Locate the cell with the specified text and output its [X, Y] center coordinate. 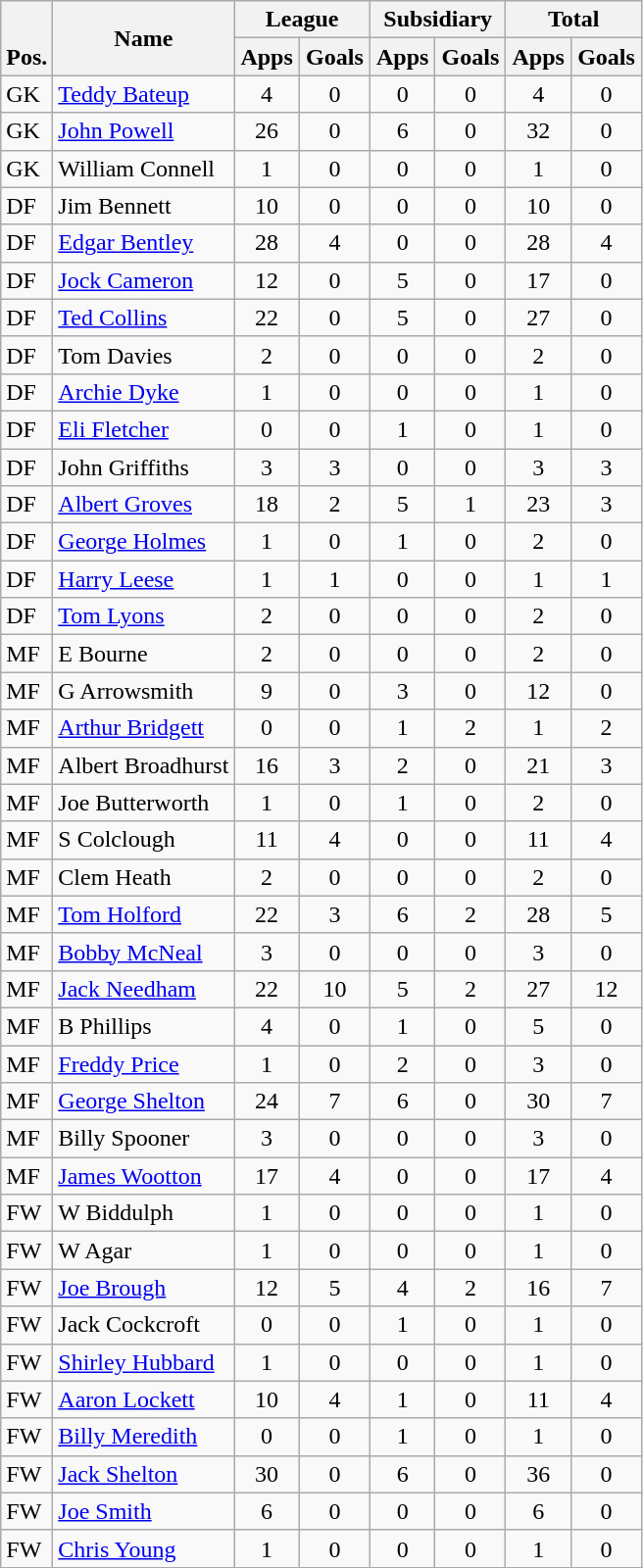
Arthur Bridgett [143, 728]
23 [539, 505]
9 [267, 691]
Bobby McNeal [143, 952]
Name [143, 38]
George Holmes [143, 542]
W Agar [143, 1250]
E Bourne [143, 654]
Jack Shelton [143, 1474]
Tom Holford [143, 914]
21 [539, 765]
Ted Collins [143, 318]
G Arrowsmith [143, 691]
League [302, 20]
Harry Leese [143, 579]
24 [267, 1102]
Jock Cameron [143, 280]
Aaron Lockett [143, 1399]
Joe Butterworth [143, 803]
Clem Heath [143, 877]
Albert Groves [143, 505]
Joe Brough [143, 1288]
Archie Dyke [143, 392]
Eli Fletcher [143, 429]
Jack Needham [143, 989]
Albert Broadhurst [143, 765]
36 [539, 1474]
W Biddulph [143, 1213]
Freddy Price [143, 1063]
George Shelton [143, 1102]
18 [267, 505]
Tom Lyons [143, 616]
Jack Cockcroft [143, 1325]
Joe Smith [143, 1511]
Jim Bennett [143, 206]
John Griffiths [143, 467]
Chris Young [143, 1548]
Total [574, 20]
26 [267, 131]
Pos. [27, 38]
Shirley Hubbard [143, 1362]
Billy Meredith [143, 1437]
Tom Davies [143, 355]
Teddy Bateup [143, 94]
William Connell [143, 169]
32 [539, 131]
Subsidiary [437, 20]
Billy Spooner [143, 1139]
Edgar Bentley [143, 243]
S Colclough [143, 840]
James Wootton [143, 1176]
B Phillips [143, 1026]
John Powell [143, 131]
